Return the [X, Y] coordinate for the center point of the cell that contains the specified text.  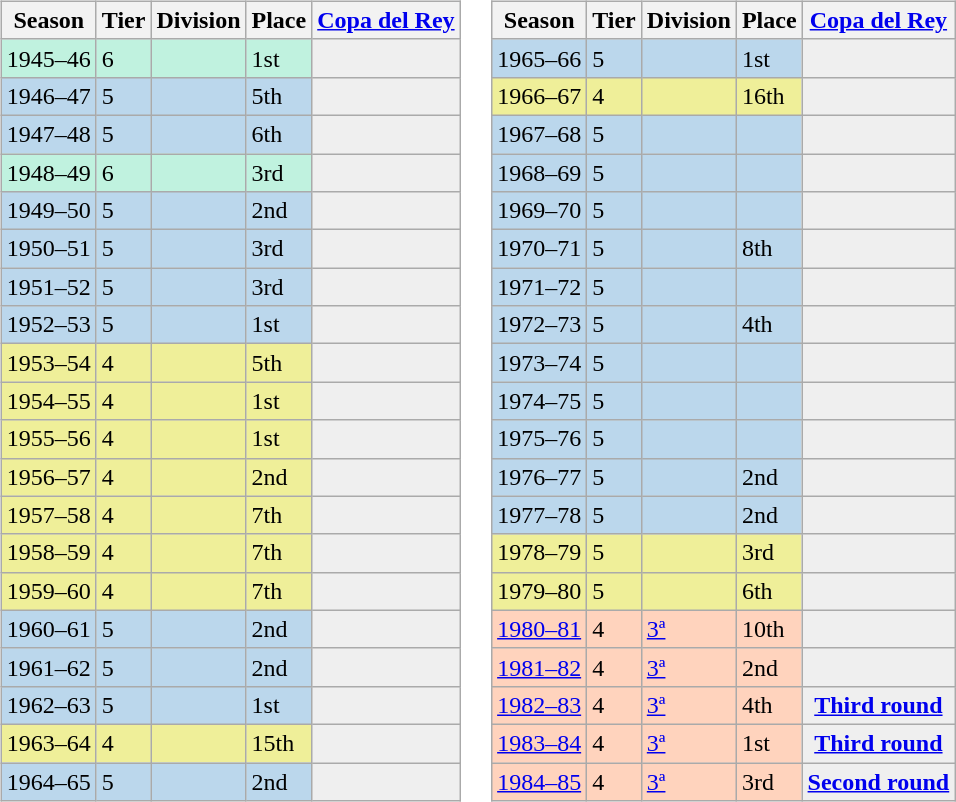
1967–68 [540, 134]
1961–62 [48, 667]
1972–73 [540, 325]
1963–64 [48, 743]
Second round [878, 781]
1975–76 [540, 439]
1980–81 [540, 629]
1951–52 [48, 287]
1965–66 [540, 58]
1947–48 [48, 134]
1983–84 [540, 743]
1958–59 [48, 553]
1978–79 [540, 553]
1948–49 [48, 173]
10th [769, 629]
1974–75 [540, 401]
1955–56 [48, 439]
1959–60 [48, 591]
1969–70 [540, 211]
1954–55 [48, 401]
1977–78 [540, 515]
1962–63 [48, 705]
1973–74 [540, 363]
1981–82 [540, 667]
16th [769, 96]
1949–50 [48, 211]
1950–51 [48, 249]
1976–77 [540, 477]
1979–80 [540, 591]
15th [279, 743]
1946–47 [48, 96]
1984–85 [540, 781]
1970–71 [540, 249]
1956–57 [48, 477]
1971–72 [540, 287]
1966–67 [540, 96]
8th [769, 249]
1952–53 [48, 325]
1968–69 [540, 173]
1960–61 [48, 629]
1953–54 [48, 363]
1964–65 [48, 781]
1957–58 [48, 515]
1945–46 [48, 58]
1982–83 [540, 705]
